Determine the [x, y] coordinate at the center of the cell enclosing the given text.  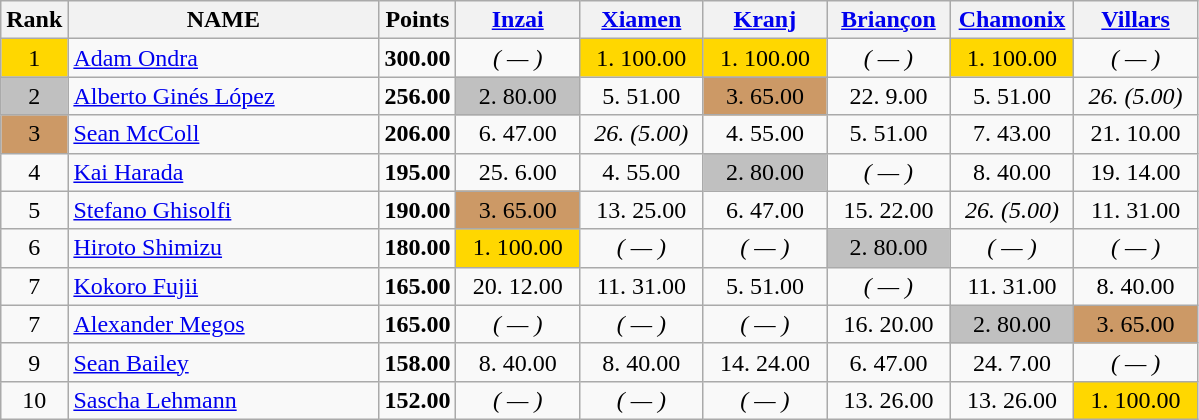
195.00 [418, 172]
190.00 [418, 210]
25. 6.00 [518, 172]
Stefano Ghisolfi [224, 210]
13. 25.00 [642, 210]
158.00 [418, 362]
300.00 [418, 58]
Chamonix [1012, 20]
6 [34, 248]
Hiroto Shimizu [224, 248]
24. 7.00 [1012, 362]
2 [34, 96]
Rank [34, 20]
21. 10.00 [1136, 134]
Adam Ondra [224, 58]
180.00 [418, 248]
9 [34, 362]
152.00 [418, 400]
Briançon [889, 20]
Points [418, 20]
Kai Harada [224, 172]
NAME [224, 20]
206.00 [418, 134]
Alberto Ginés López [224, 96]
Sean Bailey [224, 362]
Sascha Lehmann [224, 400]
5 [34, 210]
20. 12.00 [518, 286]
22. 9.00 [889, 96]
19. 14.00 [1136, 172]
Alexander Megos [224, 324]
14. 24.00 [765, 362]
Villars [1136, 20]
Kokoro Fujii [224, 286]
256.00 [418, 96]
3 [34, 134]
1 [34, 58]
10 [34, 400]
4 [34, 172]
16. 20.00 [889, 324]
Kranj [765, 20]
Sean McColl [224, 134]
Xiamen [642, 20]
15. 22.00 [889, 210]
7. 43.00 [1012, 134]
Inzai [518, 20]
